Extract the (x, y) coordinate from the center of the cell holding the provided text.  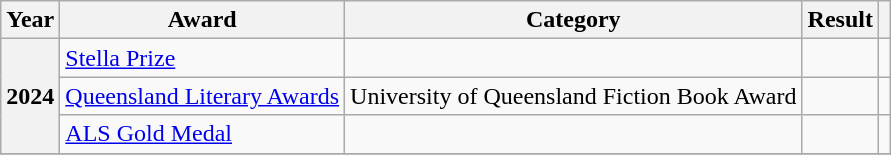
Year (30, 20)
Queensland Literary Awards (202, 96)
Result (840, 20)
Category (574, 20)
2024 (30, 96)
Award (202, 20)
Stella Prize (202, 58)
ALS Gold Medal (202, 134)
University of Queensland Fiction Book Award (574, 96)
